Search for the cell housing the specified text and yield its (x, y) center coordinate. 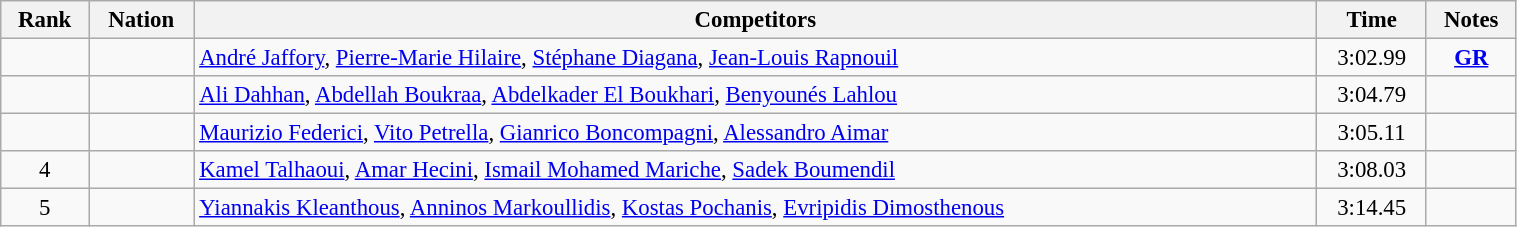
3:02.99 (1372, 58)
André Jaffory, Pierre-Marie Hilaire, Stéphane Diagana, Jean-Louis Rapnouil (756, 58)
3:05.11 (1372, 133)
Nation (142, 20)
GR (1471, 58)
Yiannakis Kleanthous, Anninos Markoullidis, Kostas Pochanis, Evripidis Dimosthenous (756, 208)
4 (45, 170)
5 (45, 208)
Kamel Talhaoui, Amar Hecini, Ismail Mohamed Mariche, Sadek Boumendil (756, 170)
3:08.03 (1372, 170)
Rank (45, 20)
3:04.79 (1372, 95)
Time (1372, 20)
Notes (1471, 20)
Competitors (756, 20)
3:14.45 (1372, 208)
Ali Dahhan, Abdellah Boukraa, Abdelkader El Boukhari, Benyounés Lahlou (756, 95)
Maurizio Federici, Vito Petrella, Gianrico Boncompagni, Alessandro Aimar (756, 133)
